Detect which cell encompasses the target text, then output its (x, y) center coordinate. 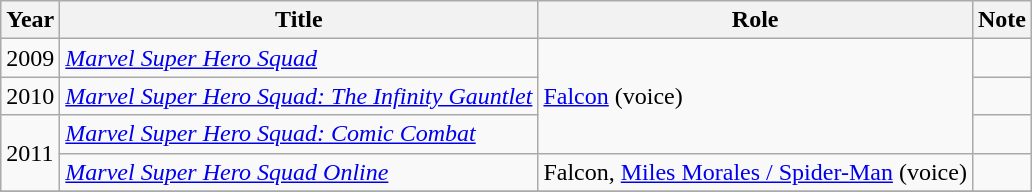
Note (1002, 20)
Marvel Super Hero Squad: Comic Combat (299, 134)
Falcon, Miles Morales / Spider-Man (voice) (756, 172)
Marvel Super Hero Squad Online (299, 172)
2011 (30, 153)
2009 (30, 58)
Marvel Super Hero Squad (299, 58)
Falcon (voice) (756, 96)
Title (299, 20)
Role (756, 20)
Marvel Super Hero Squad: The Infinity Gauntlet (299, 96)
Year (30, 20)
2010 (30, 96)
